Locate the cell with the specified text and output its [x, y] center coordinate. 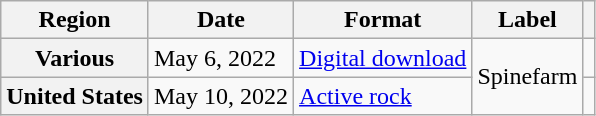
Label [528, 20]
May 10, 2022 [220, 96]
Various [75, 58]
Format [383, 20]
Spinefarm [528, 77]
Region [75, 20]
Digital download [383, 58]
May 6, 2022 [220, 58]
United States [75, 96]
Active rock [383, 96]
Date [220, 20]
